Locate the cell with the specified text and output its [X, Y] center coordinate. 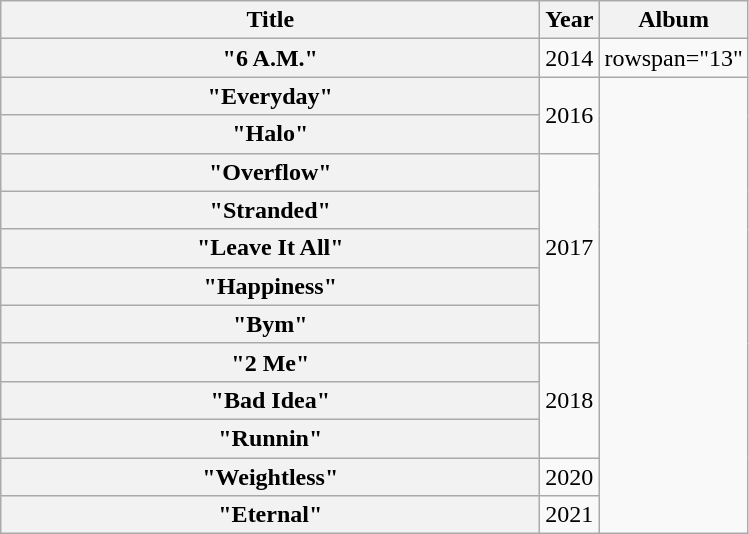
"Overflow" [270, 172]
"Leave It All" [270, 248]
"Happiness" [270, 286]
"2 Me" [270, 362]
"Weightless" [270, 477]
Year [570, 20]
"Eternal" [270, 515]
"Everyday" [270, 96]
"Bym" [270, 324]
"Bad Idea" [270, 400]
rowspan="13" [674, 58]
2021 [570, 515]
"Stranded" [270, 210]
Album [674, 20]
Title [270, 20]
"Halo" [270, 134]
"6 A.M." [270, 58]
2017 [570, 248]
2016 [570, 115]
"Runnin" [270, 438]
2020 [570, 477]
2018 [570, 400]
2014 [570, 58]
